Extract the [x, y] coordinate from the center of the cell holding the provided text.  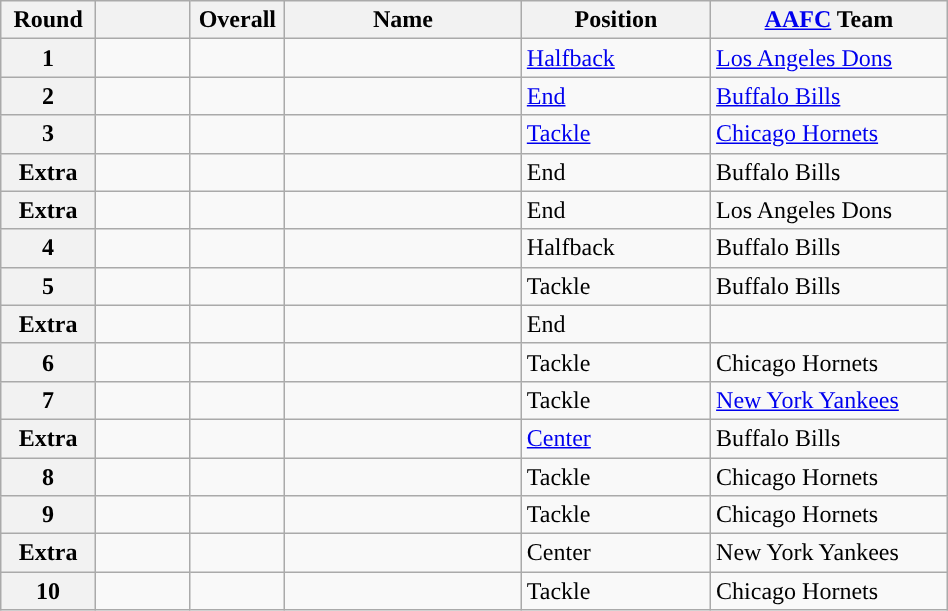
9 [48, 515]
5 [48, 286]
6 [48, 362]
1 [48, 58]
2 [48, 96]
3 [48, 134]
Round [48, 20]
Name [404, 20]
7 [48, 400]
4 [48, 248]
AAFC Team [830, 20]
Overall [238, 20]
10 [48, 591]
Position [616, 20]
8 [48, 477]
